Capture the cell that displays the provided text and extract its (X, Y) central coordinate. 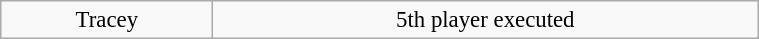
5th player executed (485, 20)
Tracey (106, 20)
